For the text-containing cell, return its midpoint in (X, Y) coordinate format. 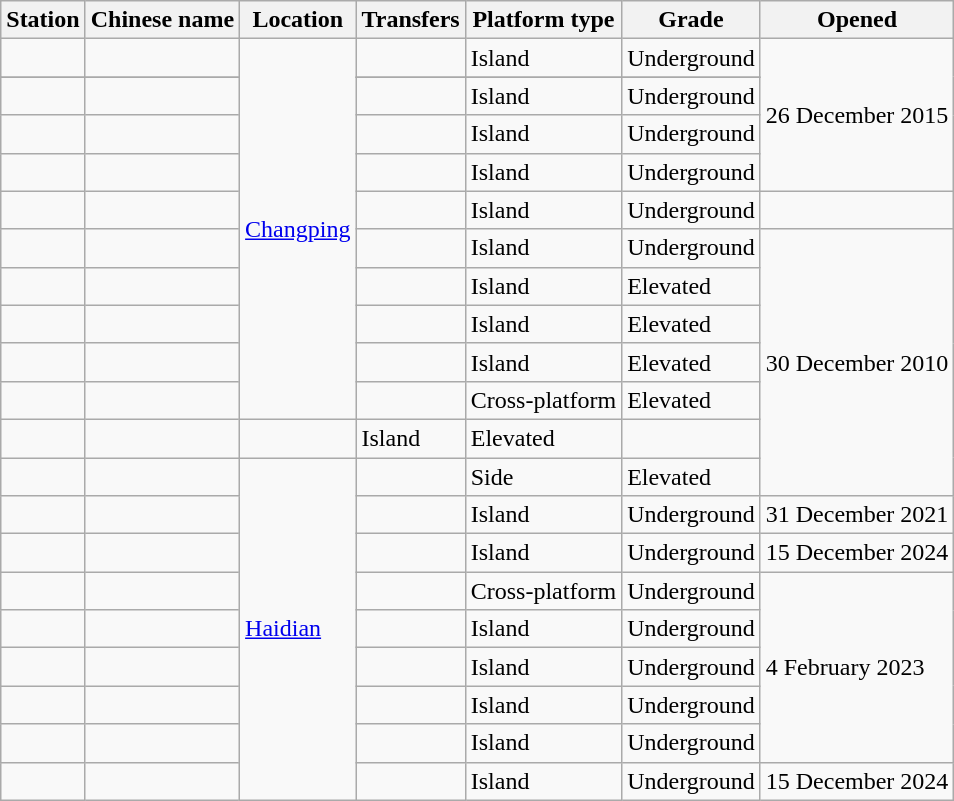
4 February 2023 (857, 667)
Haidian (298, 630)
26 December 2015 (857, 115)
Transfers (410, 20)
Platform type (543, 20)
Chinese name (162, 20)
30 December 2010 (857, 362)
Station (43, 20)
Opened (857, 20)
Changping (298, 230)
Side (543, 477)
31 December 2021 (857, 515)
Location (298, 20)
Grade (692, 20)
